Find where the given text appears and provide that cell's center as [x, y] coordinate. 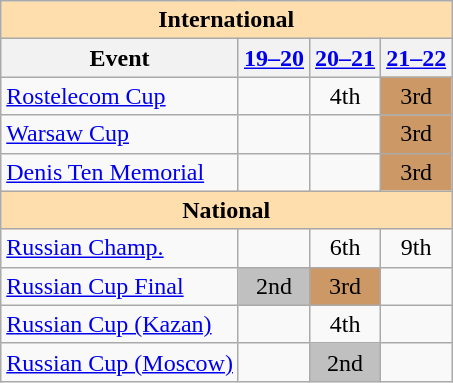
Rostelecom Cup [120, 96]
Warsaw Cup [120, 134]
21–22 [416, 58]
Event [120, 58]
6th [346, 248]
Russian Cup Final [120, 286]
Russian Champ. [120, 248]
International [226, 20]
19–20 [274, 58]
National [226, 210]
Denis Ten Memorial [120, 172]
9th [416, 248]
Russian Cup (Moscow) [120, 362]
20–21 [346, 58]
Russian Cup (Kazan) [120, 324]
